Find where the given text appears and provide that cell's center as (x, y) coordinate. 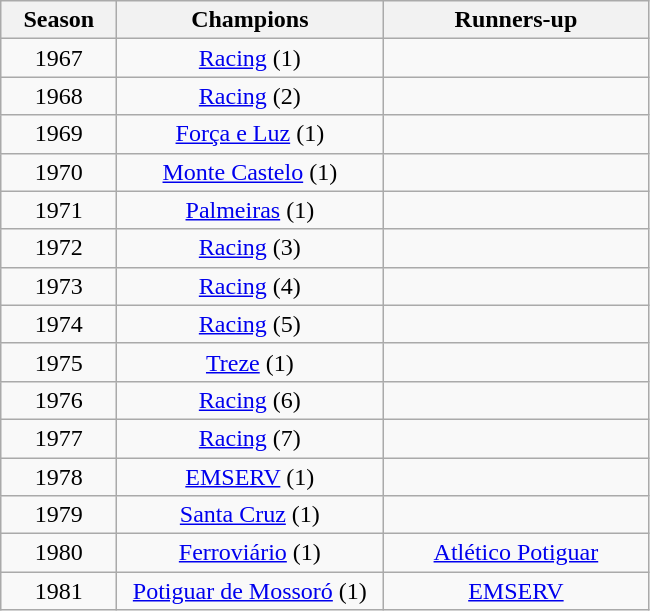
1977 (59, 438)
Racing (1) (250, 58)
1971 (59, 210)
Ferroviário (1) (250, 553)
Runners-up (516, 20)
Racing (5) (250, 324)
1976 (59, 400)
1974 (59, 324)
Racing (2) (250, 96)
1981 (59, 591)
1972 (59, 248)
Força e Luz (1) (250, 134)
Treze (1) (250, 362)
1980 (59, 553)
Champions (250, 20)
EMSERV (516, 591)
1969 (59, 134)
Season (59, 20)
Potiguar de Mossoró (1) (250, 591)
1970 (59, 172)
Palmeiras (1) (250, 210)
1979 (59, 515)
1978 (59, 477)
Monte Castelo (1) (250, 172)
1967 (59, 58)
Atlético Potiguar (516, 553)
Santa Cruz (1) (250, 515)
1975 (59, 362)
Racing (4) (250, 286)
EMSERV (1) (250, 477)
1973 (59, 286)
1968 (59, 96)
Racing (7) (250, 438)
Racing (6) (250, 400)
Racing (3) (250, 248)
